Provide the (x, y) coordinate of the cell's center where the given text is located.  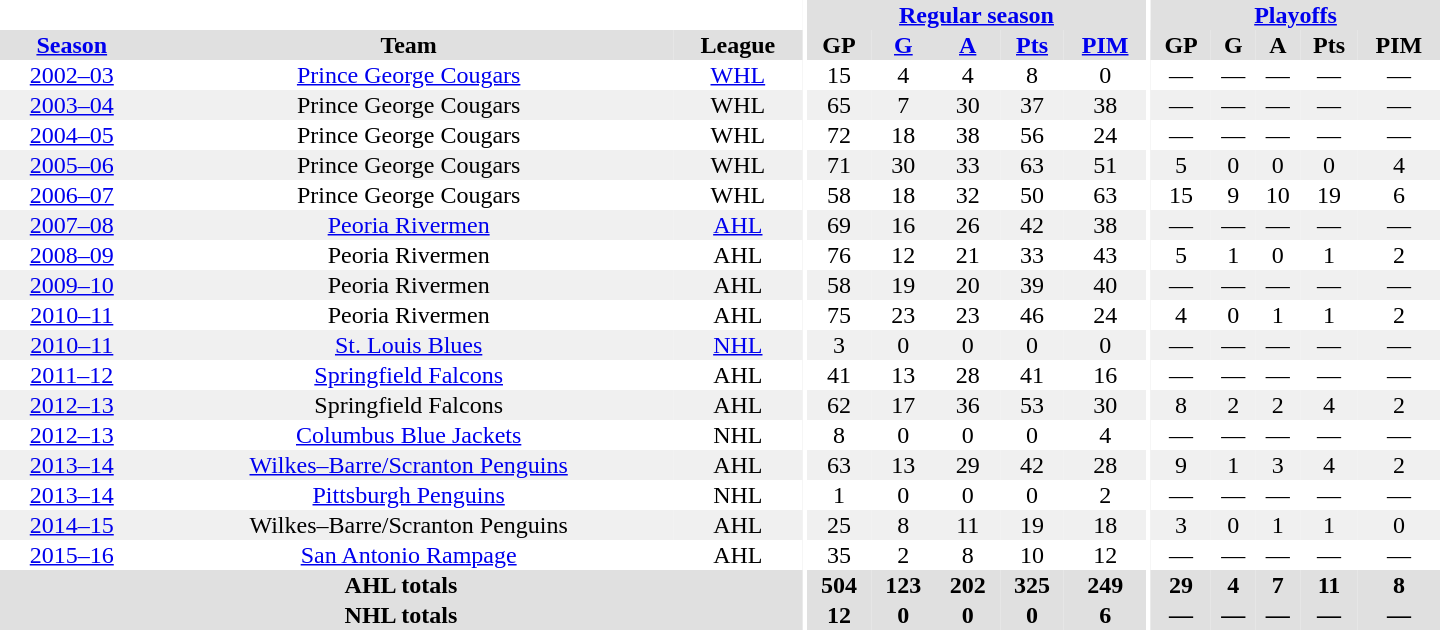
53 (1032, 405)
50 (1032, 195)
2015–16 (72, 555)
123 (903, 585)
69 (839, 225)
2003–04 (72, 105)
2004–05 (72, 135)
51 (1105, 165)
56 (1032, 135)
AHL totals (401, 585)
32 (968, 195)
202 (968, 585)
Team (409, 45)
2009–10 (72, 285)
39 (1032, 285)
2007–08 (72, 225)
21 (968, 255)
71 (839, 165)
36 (968, 405)
20 (968, 285)
325 (1032, 585)
72 (839, 135)
2005–06 (72, 165)
Season (72, 45)
2002–03 (72, 75)
Columbus Blue Jackets (409, 435)
504 (839, 585)
2014–15 (72, 525)
17 (903, 405)
43 (1105, 255)
2008–09 (72, 255)
2006–07 (72, 195)
Regular season (976, 15)
76 (839, 255)
2011–12 (72, 375)
25 (839, 525)
249 (1105, 585)
League (738, 45)
35 (839, 555)
St. Louis Blues (409, 345)
NHL totals (401, 615)
Playoffs (1296, 15)
Pittsburgh Penguins (409, 495)
65 (839, 105)
San Antonio Rampage (409, 555)
26 (968, 225)
37 (1032, 105)
46 (1032, 315)
40 (1105, 285)
62 (839, 405)
75 (839, 315)
